Scan for the cell matching the given text and deliver its [X, Y] coordinate at center. 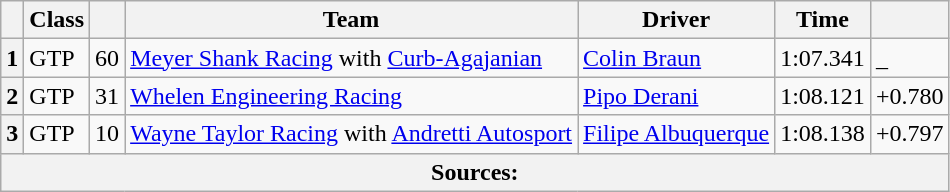
1 [12, 58]
Time [823, 20]
1:08.138 [823, 134]
Class [57, 20]
Sources: [475, 172]
Team [352, 20]
31 [108, 96]
Pipo Derani [676, 96]
Meyer Shank Racing with Curb-Agajanian [352, 58]
Driver [676, 20]
_ [910, 58]
1:07.341 [823, 58]
+0.797 [910, 134]
60 [108, 58]
3 [12, 134]
+0.780 [910, 96]
2 [12, 96]
Colin Braun [676, 58]
10 [108, 134]
Wayne Taylor Racing with Andretti Autosport [352, 134]
Whelen Engineering Racing [352, 96]
1:08.121 [823, 96]
Filipe Albuquerque [676, 134]
